Identify which cell holds the provided text, then report its (x, y) central coordinate. 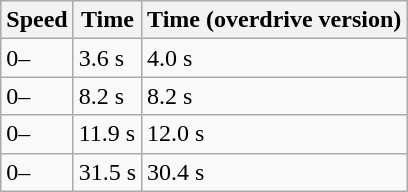
Speed (37, 20)
Time (overdrive version) (274, 20)
3.6 s (107, 58)
4.0 s (274, 58)
31.5 s (107, 172)
30.4 s (274, 172)
11.9 s (107, 134)
12.0 s (274, 134)
Time (107, 20)
